Search for the cell housing the specified text and yield its [X, Y] center coordinate. 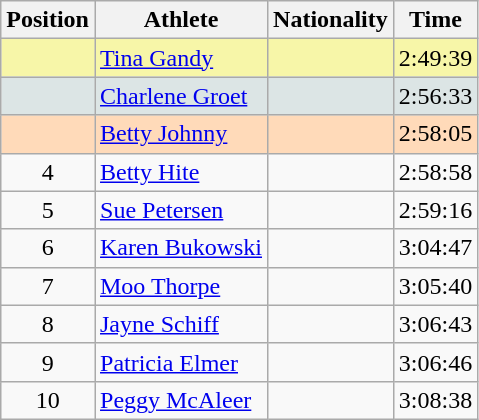
Charlene Groet [180, 96]
Betty Johnny [180, 134]
10 [48, 400]
2:58:58 [435, 172]
5 [48, 210]
3:05:40 [435, 286]
Patricia Elmer [180, 362]
Time [435, 20]
2:58:05 [435, 134]
Position [48, 20]
9 [48, 362]
8 [48, 324]
Peggy McAleer [180, 400]
Nationality [331, 20]
2:56:33 [435, 96]
2:59:16 [435, 210]
3:08:38 [435, 400]
Karen Bukowski [180, 248]
Tina Gandy [180, 58]
3:06:43 [435, 324]
4 [48, 172]
3:04:47 [435, 248]
3:06:46 [435, 362]
Moo Thorpe [180, 286]
2:49:39 [435, 58]
Athlete [180, 20]
Betty Hite [180, 172]
Sue Petersen [180, 210]
6 [48, 248]
Jayne Schiff [180, 324]
7 [48, 286]
